Find where the given text appears and provide that cell's center as [x, y] coordinate. 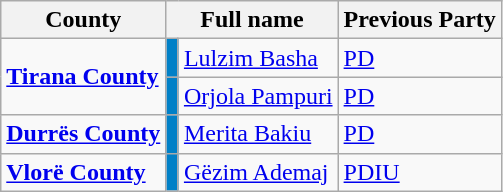
Previous Party [420, 20]
County [84, 20]
Lulzim Basha [258, 58]
Durrës County [84, 134]
Gëzim Ademaj [258, 172]
PDIU [420, 172]
Merita Bakiu [258, 134]
Full name [252, 20]
Orjola Pampuri [258, 96]
Vlorë County [84, 172]
Tirana County [84, 77]
